Extract the (x, y) coordinate from the center of the cell holding the provided text.  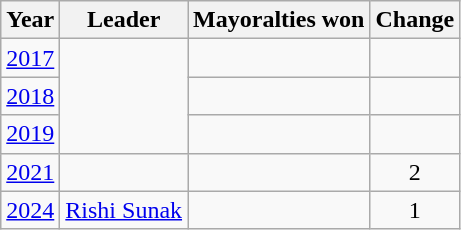
2 (415, 172)
Rishi Sunak (124, 210)
2018 (30, 96)
2019 (30, 134)
2017 (30, 58)
2024 (30, 210)
1 (415, 210)
Mayoralties won (279, 20)
Year (30, 20)
2021 (30, 172)
Leader (124, 20)
Change (415, 20)
